Return the [x, y] coordinate for the center point of the cell that contains the specified text.  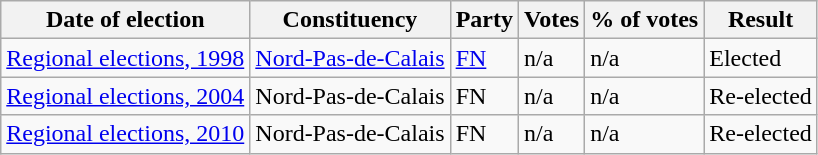
Regional elections, 1998 [126, 58]
Constituency [350, 20]
% of votes [644, 20]
Result [761, 20]
Elected [761, 58]
Votes [551, 20]
Regional elections, 2004 [126, 96]
Party [484, 20]
Regional elections, 2010 [126, 134]
Date of election [126, 20]
